For the text-containing cell, return its midpoint in [X, Y] coordinate format. 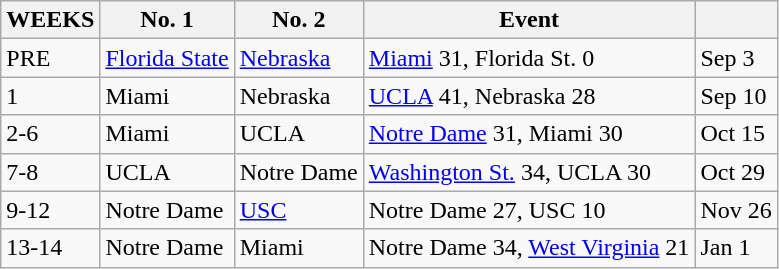
Oct 29 [736, 172]
Event [529, 20]
Notre Dame 31, Miami 30 [529, 134]
UCLA 41, Nebraska 28 [529, 96]
1 [50, 96]
Washington St. 34, UCLA 30 [529, 172]
USC [298, 210]
No. 2 [298, 20]
Sep 3 [736, 58]
No. 1 [167, 20]
WEEKS [50, 20]
7-8 [50, 172]
Sep 10 [736, 96]
Notre Dame 27, USC 10 [529, 210]
Miami 31, Florida St. 0 [529, 58]
2-6 [50, 134]
Notre Dame 34, West Virginia 21 [529, 248]
Jan 1 [736, 248]
13-14 [50, 248]
Nov 26 [736, 210]
9-12 [50, 210]
Oct 15 [736, 134]
Florida State [167, 58]
PRE [50, 58]
